Capture the cell that displays the provided text and extract its (X, Y) central coordinate. 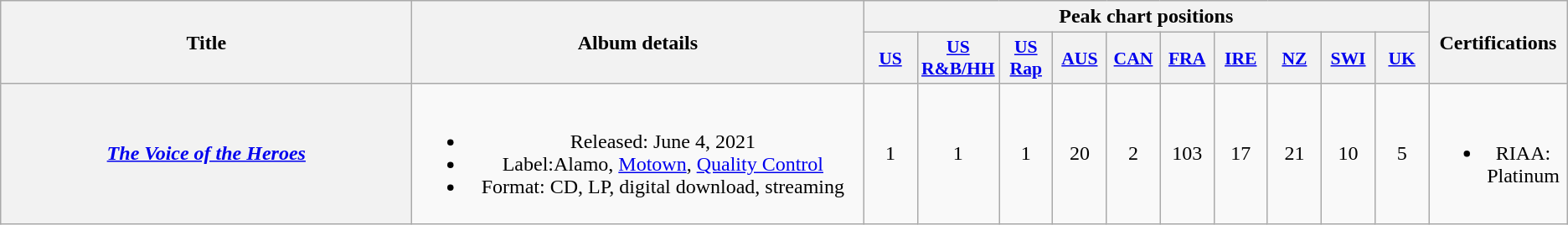
20 (1080, 154)
103 (1187, 154)
CAN (1133, 59)
AUS (1080, 59)
10 (1348, 154)
SWI (1348, 59)
US (890, 59)
FRA (1187, 59)
USR&B/HH (958, 59)
Peak chart positions (1146, 17)
17 (1240, 154)
The Voice of the Heroes (206, 154)
UK (1402, 59)
Certifications (1498, 42)
IRE (1240, 59)
21 (1294, 154)
Title (206, 42)
Released: June 4, 2021Label:Alamo, Motown, Quality ControlFormat: CD, LP, digital download, streaming (638, 154)
2 (1133, 154)
USRap (1026, 59)
RIAA: Platinum (1498, 154)
Album details (638, 42)
5 (1402, 154)
NZ (1294, 59)
